Determine the (x, y) coordinate at the center of the cell enclosing the given text.  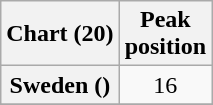
16 (165, 85)
Peakposition (165, 34)
Chart (20) (60, 34)
Sweden () (60, 85)
